Return the [X, Y] coordinate for the center point of the cell that contains the specified text.  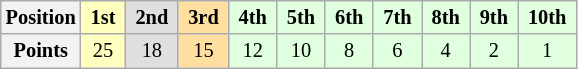
8th [446, 17]
Points [41, 51]
10th [547, 17]
1st [104, 17]
15 [203, 51]
6 [397, 51]
4 [446, 51]
4th [253, 17]
1 [547, 51]
7th [397, 17]
2 [494, 51]
3rd [203, 17]
2nd [152, 17]
9th [494, 17]
Position [41, 17]
6th [349, 17]
18 [152, 51]
12 [253, 51]
25 [104, 51]
5th [301, 17]
8 [349, 51]
10 [301, 51]
